Provide the [x, y] coordinate of the cell's center where the given text is located.  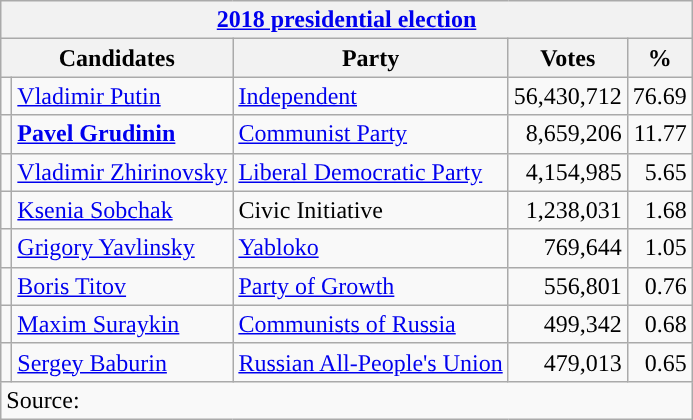
76.69 [660, 96]
4,154,985 [568, 172]
769,644 [568, 248]
Civic Initiative [370, 210]
Communist Party [370, 134]
5.65 [660, 172]
499,342 [568, 324]
0.68 [660, 324]
Vladimir Putin [122, 96]
Ksenia Sobchak [122, 210]
0.76 [660, 286]
8,659,206 [568, 134]
0.65 [660, 362]
Grigory Yavlinsky [122, 248]
1.68 [660, 210]
Communists of Russia [370, 324]
1.05 [660, 248]
Votes [568, 58]
Pavel Grudinin [122, 134]
Russian All-People's Union [370, 362]
Party of Growth [370, 286]
Yabloko [370, 248]
Party [370, 58]
1,238,031 [568, 210]
Candidates [117, 58]
Liberal Democratic Party [370, 172]
% [660, 58]
Maxim Suraykin [122, 324]
Sergey Baburin [122, 362]
Boris Titov [122, 286]
Vladimir Zhirinovsky [122, 172]
Source: [347, 400]
556,801 [568, 286]
Independent [370, 96]
11.77 [660, 134]
2018 presidential election [347, 20]
56,430,712 [568, 96]
479,013 [568, 362]
